Locate the cell with the specified text and output its (x, y) center coordinate. 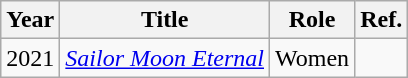
2021 (30, 58)
Sailor Moon Eternal (165, 58)
Title (165, 20)
Role (312, 20)
Year (30, 20)
Women (312, 58)
Ref. (382, 20)
